From the cell containing the given text, extract its center point as (X, Y) coordinate. 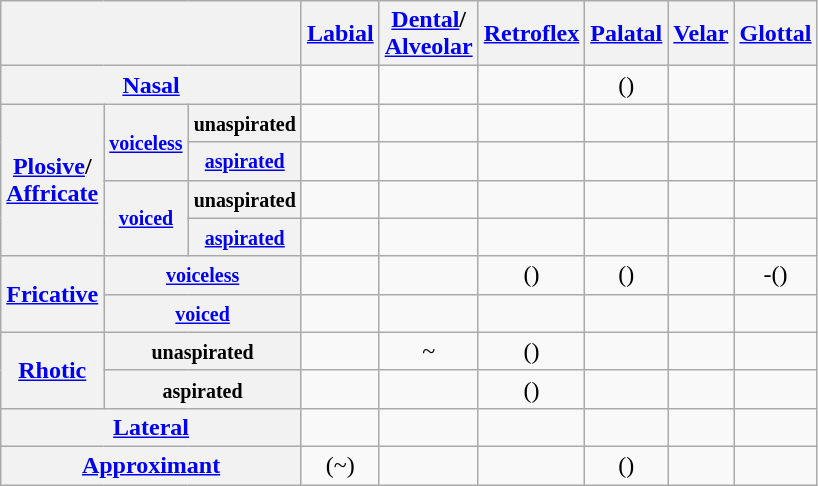
-() (776, 275)
Fricative (52, 294)
Rhotic (52, 370)
Approximant (152, 465)
Retroflex (532, 34)
Glottal (776, 34)
Velar (701, 34)
Labial (340, 34)
Palatal (626, 34)
Nasal (152, 85)
Dental/Alveolar (428, 34)
(~) (340, 465)
Lateral (152, 427)
~ (428, 351)
Plosive/Affricate (52, 180)
